Pinpoint the cell where the given text exists, returning its (x, y) midpoint coordinate. 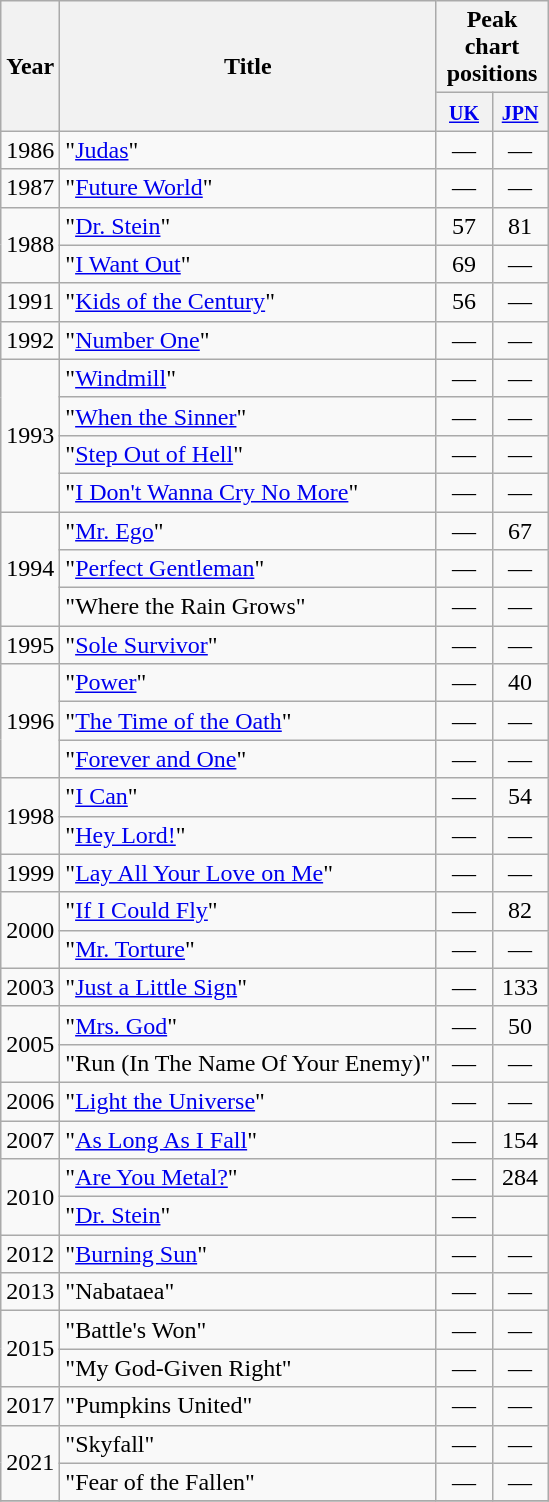
1993 (30, 435)
Year (30, 66)
2007 (30, 1139)
"As Long As I Fall" (248, 1139)
"Where the Rain Grows" (248, 607)
2012 (30, 1254)
2005 (30, 1044)
Title (248, 66)
2000 (30, 930)
69 (464, 264)
"If I Could Fly" (248, 911)
JPN (520, 112)
"The Time of the Oath" (248, 721)
"Nabataea" (248, 1292)
284 (520, 1178)
"Fear of the Fallen" (248, 1482)
"Sole Survivor" (248, 645)
81 (520, 226)
1994 (30, 569)
2015 (30, 1349)
1987 (30, 188)
"Skyfall" (248, 1444)
"Mr. Torture" (248, 949)
"Burning Sun" (248, 1254)
2013 (30, 1292)
"When the Sinner" (248, 416)
"Hey Lord!" (248, 835)
2021 (30, 1463)
"I Don't Wanna Cry No More" (248, 492)
50 (520, 1025)
1998 (30, 816)
"Pumpkins United" (248, 1406)
1999 (30, 873)
"Light the Universe" (248, 1101)
"Lay All Your Love on Me" (248, 873)
"Perfect Gentleman" (248, 569)
1986 (30, 150)
2010 (30, 1197)
"Kids of the Century" (248, 302)
"Judas" (248, 150)
"Run (In The Name Of Your Enemy)" (248, 1063)
"I Want Out" (248, 264)
Peak chart positions (492, 47)
133 (520, 987)
40 (520, 683)
"Future World" (248, 188)
2003 (30, 987)
56 (464, 302)
UK (464, 112)
"Mr. Ego" (248, 531)
1995 (30, 645)
"I Can" (248, 797)
1991 (30, 302)
2017 (30, 1406)
"Battle's Won" (248, 1330)
"Are You Metal?" (248, 1178)
"Step Out of Hell" (248, 454)
"Mrs. God" (248, 1025)
54 (520, 797)
"Just a Little Sign" (248, 987)
82 (520, 911)
2006 (30, 1101)
57 (464, 226)
"My God-Given Right" (248, 1368)
67 (520, 531)
1988 (30, 245)
"Number One" (248, 340)
"Power" (248, 683)
"Windmill" (248, 378)
1992 (30, 340)
"Forever and One" (248, 759)
1996 (30, 721)
154 (520, 1139)
